Pinpoint the cell where the given text exists, returning its [X, Y] midpoint coordinate. 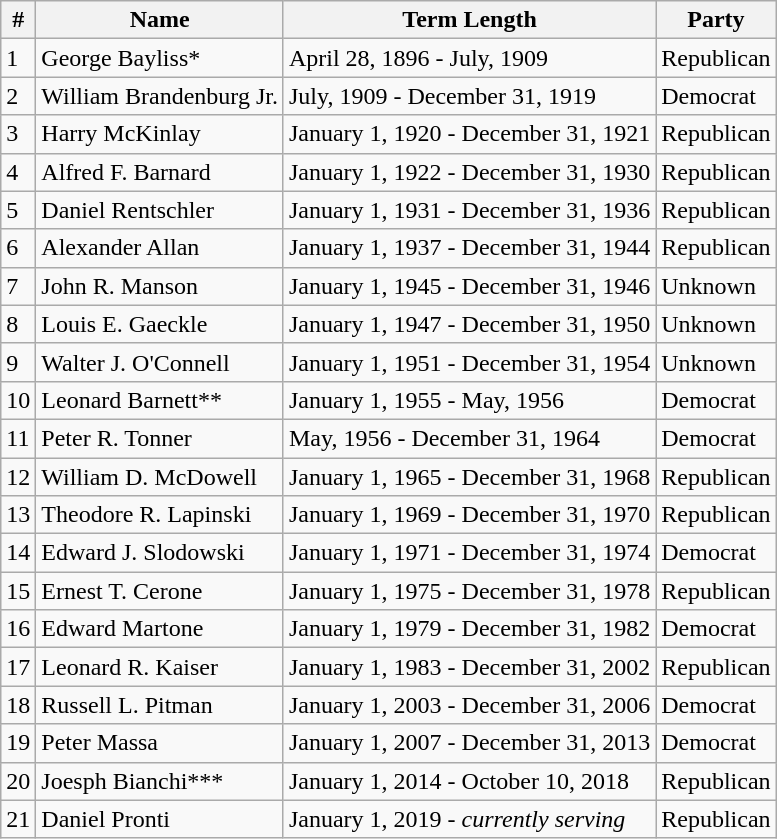
July, 1909 - December 31, 1919 [469, 96]
January 1, 1979 - December 31, 1982 [469, 629]
January 1, 2014 - October 10, 2018 [469, 781]
Party [716, 20]
January 1, 1920 - December 31, 1921 [469, 134]
13 [18, 515]
9 [18, 362]
Harry McKinlay [160, 134]
January 1, 2003 - December 31, 2006 [469, 705]
George Bayliss* [160, 58]
January 1, 1975 - December 31, 1978 [469, 591]
8 [18, 324]
11 [18, 438]
Russell L. Pitman [160, 705]
Peter Massa [160, 743]
January 1, 1937 - December 31, 1944 [469, 248]
14 [18, 553]
January 1, 1955 - May, 1956 [469, 400]
April 28, 1896 - July, 1909 [469, 58]
Alexander Allan [160, 248]
Name [160, 20]
21 [18, 819]
Peter R. Tonner [160, 438]
Walter J. O'Connell [160, 362]
Louis E. Gaeckle [160, 324]
Leonard Barnett** [160, 400]
16 [18, 629]
5 [18, 210]
Edward J. Slodowski [160, 553]
3 [18, 134]
William D. McDowell [160, 477]
4 [18, 172]
# [18, 20]
January 1, 1931 - December 31, 1936 [469, 210]
Daniel Pronti [160, 819]
Alfred F. Barnard [160, 172]
January 1, 1971 - December 31, 1974 [469, 553]
January 1, 1965 - December 31, 1968 [469, 477]
Theodore R. Lapinski [160, 515]
6 [18, 248]
John R. Manson [160, 286]
January 1, 2007 - December 31, 2013 [469, 743]
January 1, 1945 - December 31, 1946 [469, 286]
12 [18, 477]
Edward Martone [160, 629]
1 [18, 58]
Daniel Rentschler [160, 210]
William Brandenburg Jr. [160, 96]
Term Length [469, 20]
Joesph Bianchi*** [160, 781]
January 1, 1951 - December 31, 1954 [469, 362]
January 1, 1969 - December 31, 1970 [469, 515]
17 [18, 667]
10 [18, 400]
Leonard R. Kaiser [160, 667]
January 1, 1922 - December 31, 1930 [469, 172]
January 1, 2019 - currently serving [469, 819]
2 [18, 96]
January 1, 1983 - December 31, 2002 [469, 667]
20 [18, 781]
Ernest T. Cerone [160, 591]
18 [18, 705]
15 [18, 591]
January 1, 1947 - December 31, 1950 [469, 324]
19 [18, 743]
7 [18, 286]
May, 1956 - December 31, 1964 [469, 438]
